Return the [x, y] coordinate for the center point of the cell that contains the specified text.  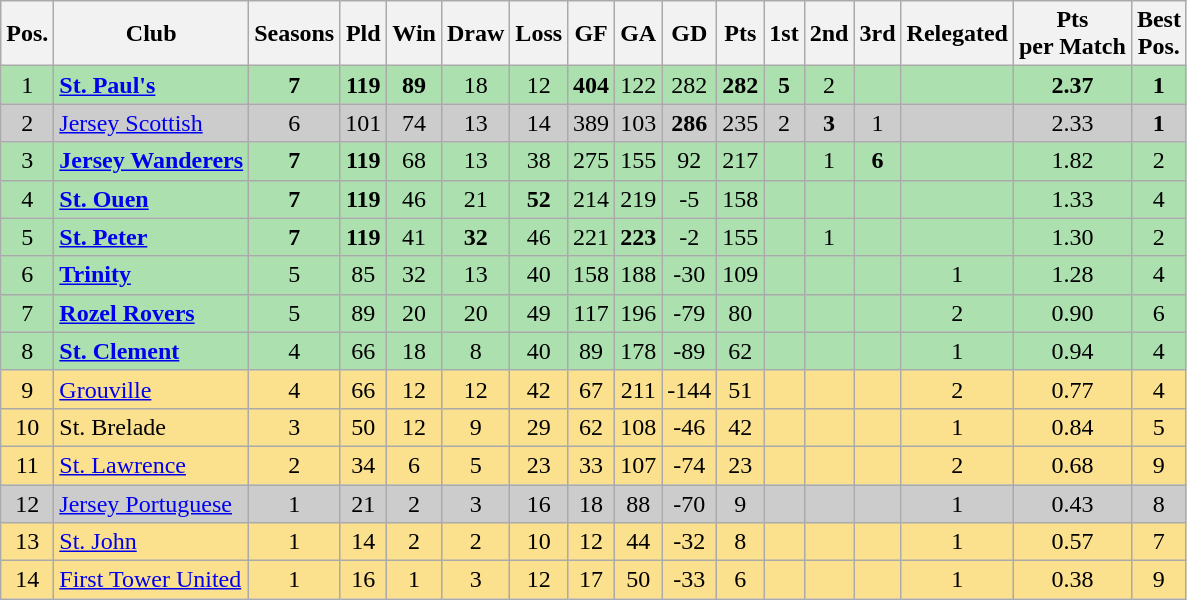
122 [638, 85]
196 [638, 313]
-70 [690, 503]
Loss [539, 34]
St. Clement [152, 351]
St. John [152, 542]
0.38 [1072, 580]
-46 [690, 427]
-89 [690, 351]
1.82 [1072, 161]
49 [539, 313]
GF [592, 34]
2nd [829, 34]
Draw [475, 34]
52 [539, 199]
First Tower United [152, 580]
0.43 [1072, 503]
Trinity [152, 275]
Jersey Portuguese [152, 503]
34 [364, 465]
217 [740, 161]
2.37 [1072, 85]
St. Lawrence [152, 465]
219 [638, 199]
117 [592, 313]
103 [638, 123]
1.30 [1072, 237]
GD [690, 34]
1.33 [1072, 199]
211 [638, 389]
108 [638, 427]
Pld [364, 34]
3rd [878, 34]
-5 [690, 199]
0.84 [1072, 427]
Pos. [28, 34]
-32 [690, 542]
Seasons [294, 34]
0.94 [1072, 351]
Relegated [957, 34]
11 [28, 465]
Pts [740, 34]
404 [592, 85]
389 [592, 123]
178 [638, 351]
0.68 [1072, 465]
-144 [690, 389]
St. Brelade [152, 427]
-74 [690, 465]
0.77 [1072, 389]
-2 [690, 237]
107 [638, 465]
67 [592, 389]
0.57 [1072, 542]
68 [414, 161]
-33 [690, 580]
101 [364, 123]
88 [638, 503]
-79 [690, 313]
38 [539, 161]
Jersey Scottish [152, 123]
17 [592, 580]
85 [364, 275]
Grouville [152, 389]
St. Peter [152, 237]
221 [592, 237]
GA [638, 34]
223 [638, 237]
109 [740, 275]
Ptsper Match [1072, 34]
St. Ouen [152, 199]
Rozel Rovers [152, 313]
41 [414, 237]
BestPos. [1158, 34]
1st [784, 34]
2.33 [1072, 123]
235 [740, 123]
92 [690, 161]
44 [638, 542]
Win [414, 34]
214 [592, 199]
188 [638, 275]
74 [414, 123]
80 [740, 313]
0.90 [1072, 313]
St. Paul's [152, 85]
33 [592, 465]
Jersey Wanderers [152, 161]
286 [690, 123]
275 [592, 161]
1.28 [1072, 275]
Club [152, 34]
29 [539, 427]
51 [740, 389]
-30 [690, 275]
